Pinpoint the cell where the given text exists, returning its [X, Y] midpoint coordinate. 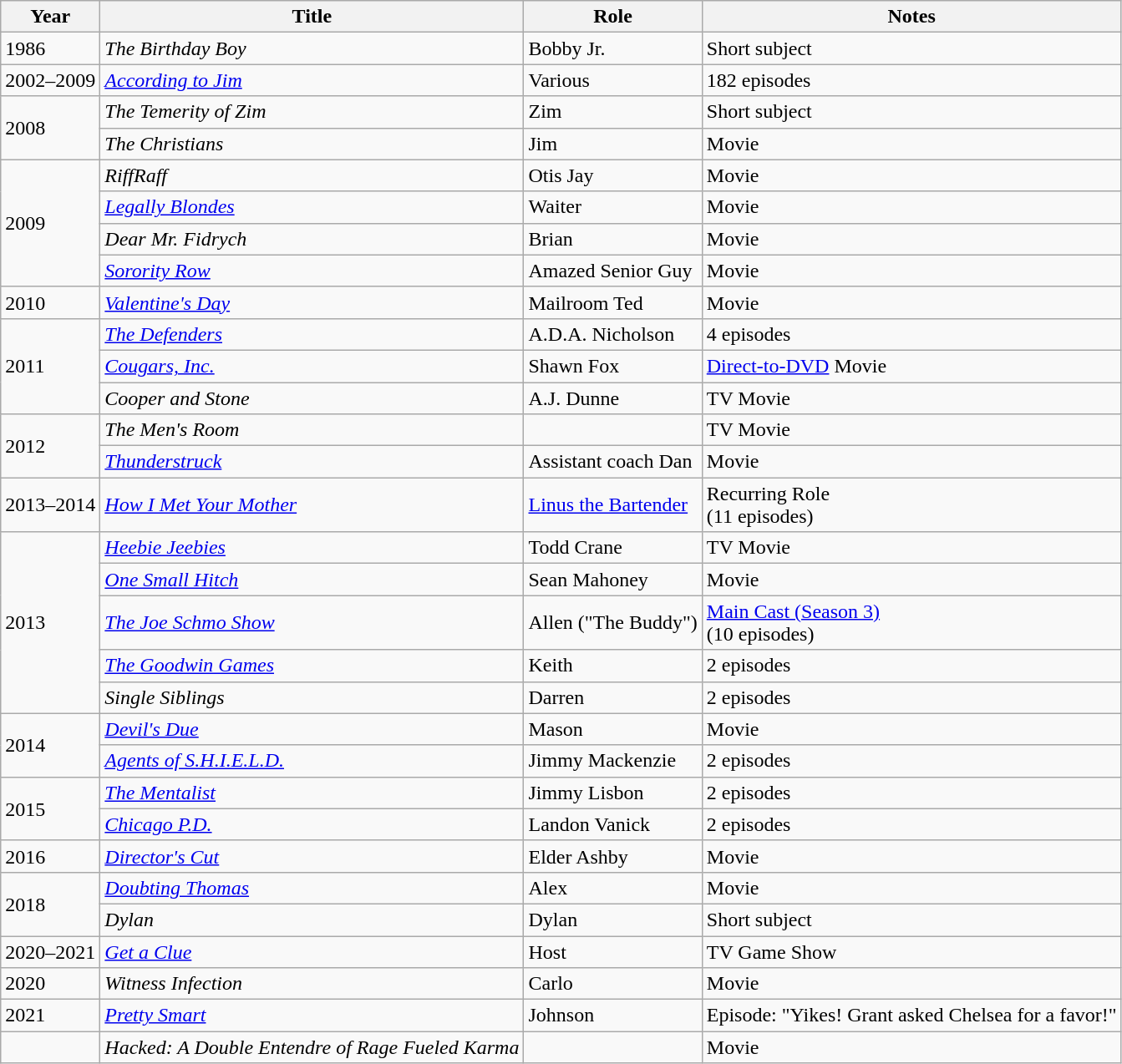
2008 [50, 128]
Valentine's Day [312, 302]
Year [50, 17]
Get a Clue [312, 951]
Sorority Row [312, 271]
Alex [613, 888]
Title [312, 17]
A.J. Dunne [613, 398]
The Defenders [312, 334]
Sean Mahoney [613, 580]
Otis Jay [613, 175]
2020–2021 [50, 951]
Dear Mr. Fidrych [312, 239]
Thunderstruck [312, 462]
The Men's Room [312, 430]
Cooper and Stone [312, 398]
2012 [50, 446]
2013–2014 [50, 504]
Brian [613, 239]
Waiter [613, 207]
RiffRaff [312, 175]
Assistant coach Dan [613, 462]
2009 [50, 223]
Chicago P.D. [312, 824]
Jim [613, 144]
Allen ("The Buddy") [613, 623]
The Goodwin Games [312, 666]
Doubting Thomas [312, 888]
How I Met Your Mother [312, 504]
Host [613, 951]
1986 [50, 48]
Pretty Smart [312, 1016]
The Joe Schmo Show [312, 623]
2014 [50, 745]
Various [613, 80]
Shawn Fox [613, 366]
Jimmy Lisbon [613, 793]
Devil's Due [312, 729]
Hacked: A Double Entendre of Rage Fueled Karma [312, 1047]
Heebie Jeebies [312, 548]
Notes [911, 17]
Todd Crane [613, 548]
4 episodes [911, 334]
2002–2009 [50, 80]
182 episodes [911, 80]
2020 [50, 984]
Single Siblings [312, 697]
TV Game Show [911, 951]
Mailroom Ted [613, 302]
Elder Ashby [613, 856]
According to Jim [312, 80]
Linus the Bartender [613, 504]
2021 [50, 1016]
Main Cast (Season 3)(10 episodes) [911, 623]
Mason [613, 729]
2016 [50, 856]
Agents of S.H.I.E.L.D. [312, 761]
Bobby Jr. [613, 48]
2010 [50, 302]
Amazed Senior Guy [613, 271]
A.D.A. Nicholson [613, 334]
Cougars, Inc. [312, 366]
Legally Blondes [312, 207]
Carlo [613, 984]
Keith [613, 666]
Episode: "Yikes! Grant asked Chelsea for a favor!" [911, 1016]
Johnson [613, 1016]
Role [613, 17]
Witness Infection [312, 984]
2011 [50, 366]
Zim [613, 112]
Landon Vanick [613, 824]
2018 [50, 904]
The Temerity of Zim [312, 112]
Director's Cut [312, 856]
The Birthday Boy [312, 48]
Jimmy Mackenzie [613, 761]
The Christians [312, 144]
2013 [50, 623]
One Small Hitch [312, 580]
Darren [613, 697]
2015 [50, 808]
The Mentalist [312, 793]
Recurring Role(11 episodes) [911, 504]
Direct-to-DVD Movie [911, 366]
